Return (x, y) of the center of cell containing provided text 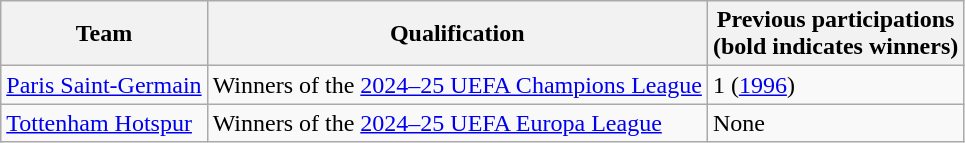
1 (1996) (835, 85)
Team (104, 34)
None (835, 123)
Qualification (457, 34)
Previous participations(bold indicates winners) (835, 34)
Paris Saint-Germain (104, 85)
Tottenham Hotspur (104, 123)
Winners of the 2024–25 UEFA Champions League (457, 85)
Winners of the 2024–25 UEFA Europa League (457, 123)
